Identify which cell holds the provided text, then report its [x, y] central coordinate. 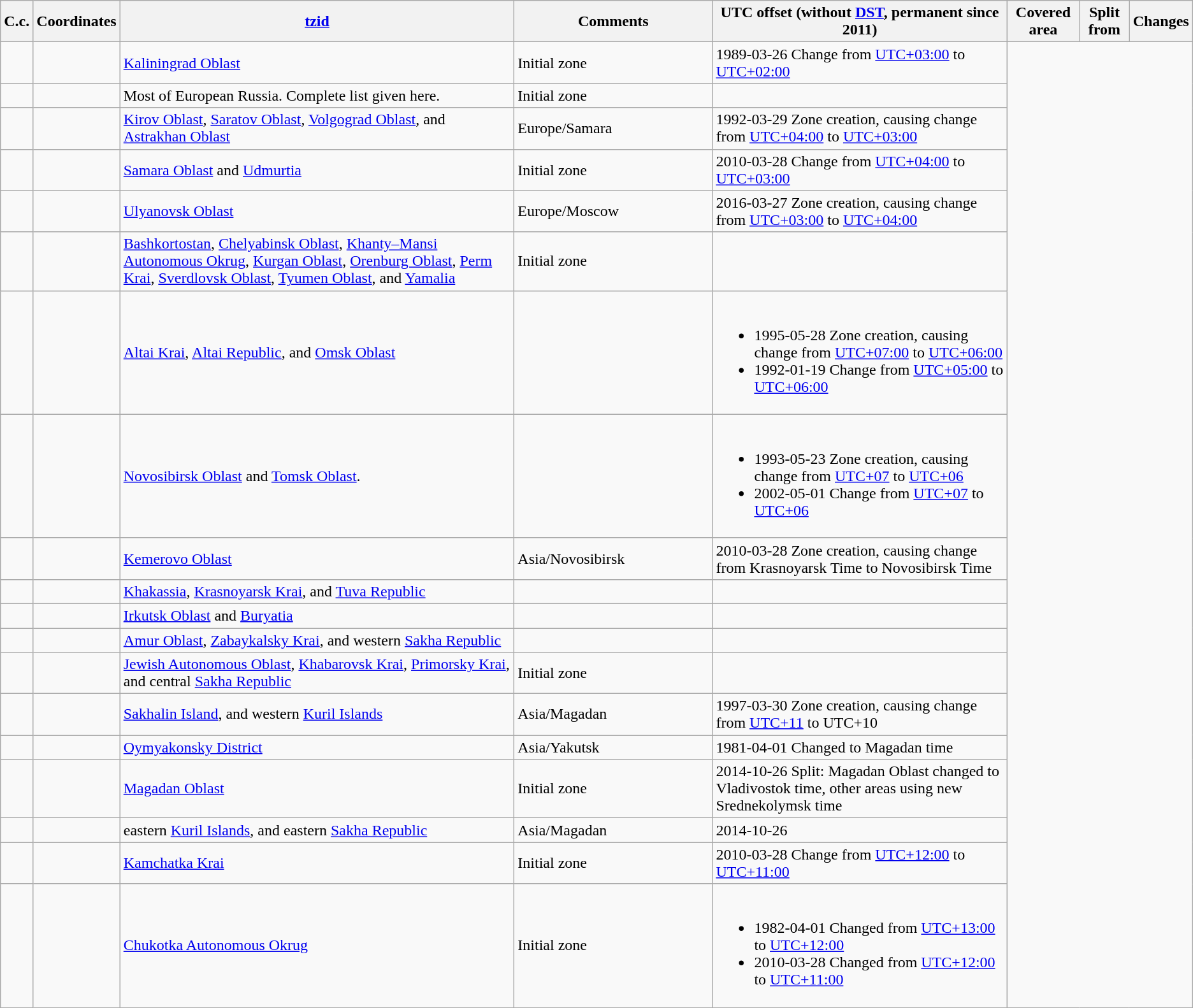
Novosibirsk Oblast and Tomsk Oblast. [317, 476]
Amur Oblast, Zabaykalsky Krai, and western Sakha Republic [317, 640]
Sakhalin Island, and western Kuril Islands [317, 715]
Oymyakonsky District [317, 747]
Covered area [1043, 22]
Changes [1161, 22]
1981-04-01 Changed to Magadan time [860, 747]
Ulyanovsk Oblast [317, 212]
Asia/Yakutsk [613, 747]
Europe/Samara [613, 129]
Altai Krai, Altai Republic, and Omsk Oblast [317, 352]
2016-03-27 Zone creation, causing change from UTC+03:00 to UTC+04:00 [860, 212]
2014-10-26 Split: Magadan Oblast changed to Vladivostok time, other areas using new Srednekolymsk time [860, 789]
C.c. [17, 22]
Magadan Oblast [317, 789]
Jewish Autonomous Oblast, Khabarovsk Krai, Primorsky Krai, and central Sakha Republic [317, 673]
1997-03-30 Zone creation, causing change from UTC+11 to UTC+10 [860, 715]
Chukotka Autonomous Okrug [317, 946]
Europe/Moscow [613, 212]
Asia/Novosibirsk [613, 558]
2010-03-28 Change from UTC+04:00 to UTC+03:00 [860, 169]
Samara Oblast and Udmurtia [317, 169]
Kemerovo Oblast [317, 558]
UTC offset (without DST, permanent since 2011) [860, 22]
1995-05-28 Zone creation, causing change from UTC+07:00 to UTC+06:00 1992-01-19 Change from UTC+05:00 to UTC+06:00 [860, 352]
Kaliningrad Oblast [317, 62]
Kamchatka Krai [317, 863]
Split from [1104, 22]
1992-03-29 Zone creation, causing change from UTC+04:00 to UTC+03:00 [860, 129]
1982-04-01 Changed from UTC+13:00 to UTC+12:002010-03-28 Changed from UTC+12:00 to UTC+11:00 [860, 946]
1993-05-23 Zone creation, causing change from UTC+07 to UTC+062002-05-01 Change from UTC+07 to UTC+06 [860, 476]
2014-10-26 [860, 830]
eastern Kuril Islands, and eastern Sakha Republic [317, 830]
Comments [613, 22]
Khakassia, Krasnoyarsk Krai, and Tuva Republic [317, 591]
tzid [317, 22]
2010-03-28 Zone creation, causing change from Krasnoyarsk Time to Novosibirsk Time [860, 558]
Coordinates [76, 22]
Irkutsk Oblast and Buryatia [317, 616]
Most of European Russia. Complete list given here. [317, 96]
Kirov Oblast, Saratov Oblast, Volgograd Oblast, and Astrakhan Oblast [317, 129]
2010-03-28 Change from UTC+12:00 to UTC+11:00 [860, 863]
1989-03-26 Change from UTC+03:00 to UTC+02:00 [860, 62]
